Extract the (X, Y) coordinate from the center of the cell holding the provided text.  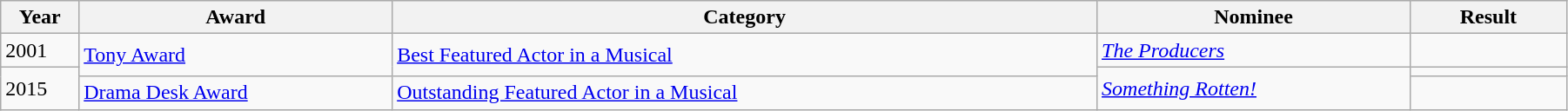
Award (236, 17)
The Producers (1254, 50)
Nominee (1254, 17)
Best Featured Actor in a Musical (745, 55)
Something Rotten! (1254, 88)
2001 (40, 50)
2015 (40, 88)
Result (1488, 17)
Year (40, 17)
Category (745, 17)
Drama Desk Award (236, 93)
Tony Award (236, 55)
Outstanding Featured Actor in a Musical (745, 93)
